Locate the cell with the specified text and output its [X, Y] center coordinate. 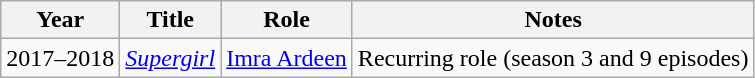
Supergirl [170, 58]
Year [60, 20]
Title [170, 20]
Role [287, 20]
Notes [553, 20]
Recurring role (season 3 and 9 episodes) [553, 58]
2017–2018 [60, 58]
Imra Ardeen [287, 58]
